Pinpoint the cell where the given text exists, returning its [x, y] midpoint coordinate. 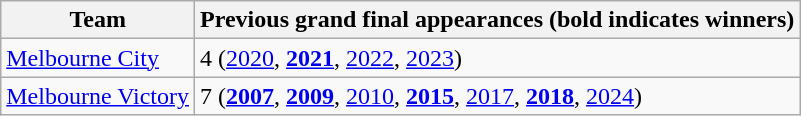
7 (2007, 2009, 2010, 2015, 2017, 2018, 2024) [498, 96]
Melbourne Victory [98, 96]
Previous grand final appearances (bold indicates winners) [498, 20]
4 (2020, 2021, 2022, 2023) [498, 58]
Team [98, 20]
Melbourne City [98, 58]
